Return the [x, y] coordinate for the center point of the cell that contains the specified text.  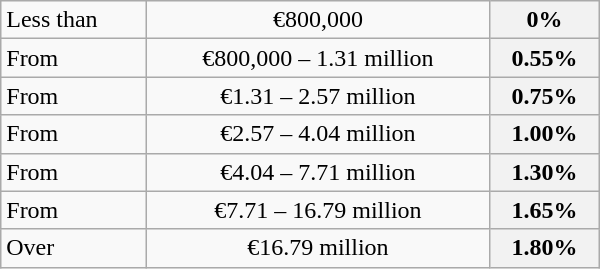
0.55% [544, 58]
1.30% [544, 172]
0.75% [544, 96]
€800,000 – 1.31 million [318, 58]
0% [544, 20]
€1.31 – 2.57 million [318, 96]
1.80% [544, 248]
1.65% [544, 210]
€16.79 million [318, 248]
Over [74, 248]
€7.71 – 16.79 million [318, 210]
€4.04 – 7.71 million [318, 172]
€800,000 [318, 20]
€2.57 – 4.04 million [318, 134]
1.00% [544, 134]
Less than [74, 20]
